Provide the [X, Y] coordinate of the cell's center where the given text is located.  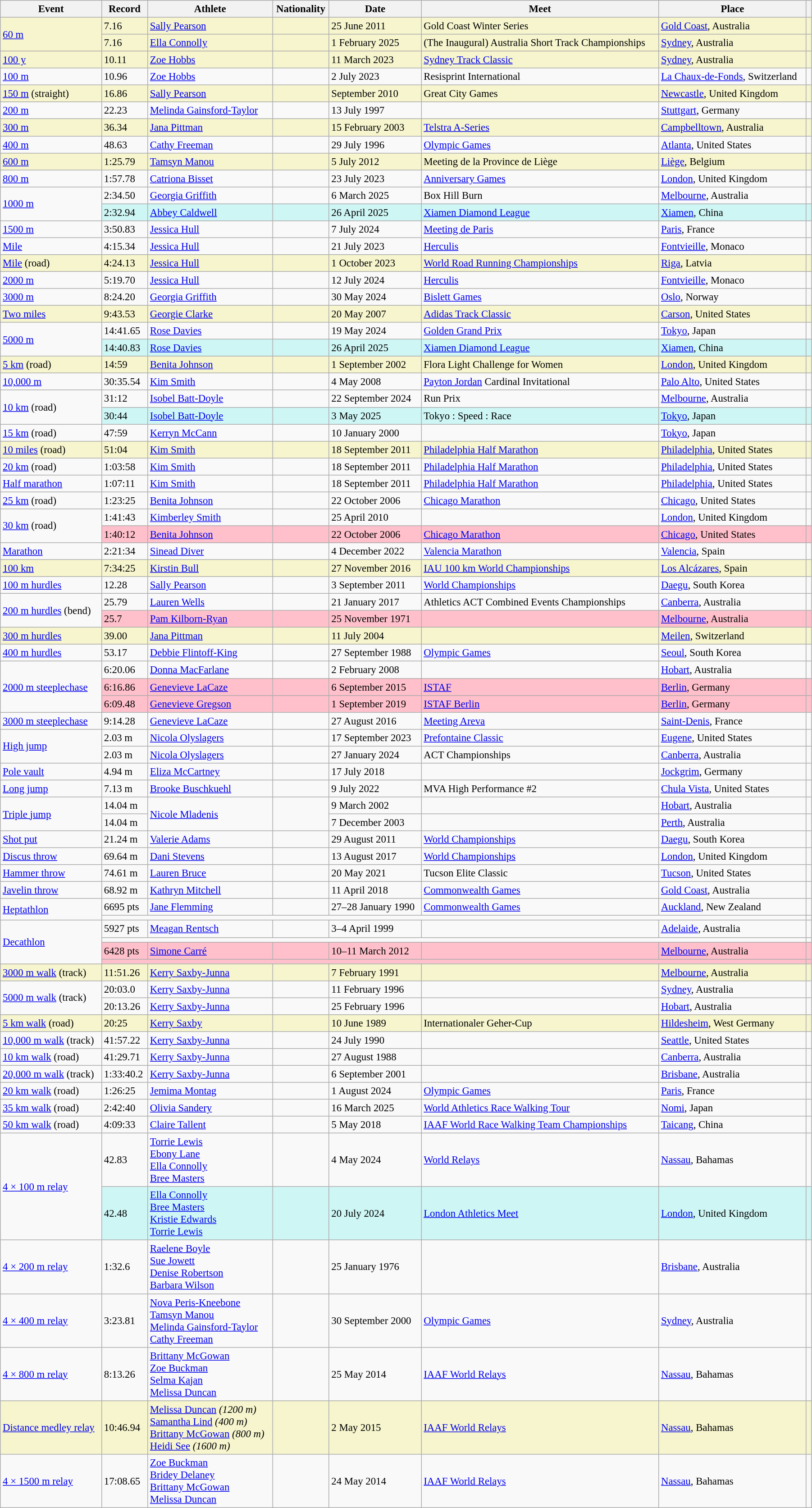
16 March 2025 [375, 1108]
Claire Tallent [210, 1125]
1 October 2023 [375, 263]
21 July 2023 [375, 246]
41:57.22 [124, 1040]
24 May 2014 [375, 1480]
Meeting de Paris [540, 229]
2 February 2008 [375, 670]
Kimberley Smith [210, 518]
World Road Running Championships [540, 263]
20 May 2021 [375, 873]
1 September 2019 [375, 704]
4 × 100 m relay [51, 1187]
Donna MacFarlane [210, 670]
68.92 m [124, 890]
27 November 2016 [375, 568]
Valerie Adams [210, 839]
IAU 100 km World Championships [540, 568]
17 September 2023 [375, 738]
74.61 m [124, 873]
42.48 [124, 1214]
Genevieve Gregson [210, 704]
6 March 2025 [375, 195]
11 February 1996 [375, 990]
Catriona Bisset [210, 179]
200 m [51, 110]
11 July 2004 [375, 636]
Liège, Belgium [733, 161]
600 m [51, 161]
Bislett Games [540, 297]
Riga, Latvia [733, 263]
World Athletics Race Walking Tour [540, 1108]
Chula Vista, United States [733, 788]
Campbelltown, Australia [733, 128]
27 January 2024 [375, 755]
20,000 m walk (track) [51, 1074]
Hammer throw [51, 873]
Raelene BoyleSue JowettDenise RobertsonBarbara Wilson [210, 1267]
100 km [51, 568]
Adidas Track Classic [540, 314]
Sinead Diver [210, 551]
Olivia Sandery [210, 1108]
Auckland, New Zealand [733, 907]
5 July 2012 [375, 161]
(The Inaugural) Australia Short Track Championships [540, 43]
10 June 1989 [375, 1023]
14:41.65 [124, 331]
Torrie LewisEbony LaneElla ConnollyBree Masters [210, 1160]
23 July 2023 [375, 179]
Marathon [51, 551]
Telstra A-Series [540, 128]
10 miles (road) [51, 449]
Payton Jordan Cardinal Invitational [540, 382]
21 January 2017 [375, 602]
6:16.86 [124, 687]
Event [51, 9]
Long jump [51, 788]
Tucson, United States [733, 873]
MVA High Performance #2 [540, 788]
800 m [51, 179]
20:13.26 [124, 1006]
50 km walk (road) [51, 1125]
1000 m [51, 204]
10,000 m walk (track) [51, 1040]
13 August 2017 [375, 857]
24 July 1990 [375, 1040]
5:19.70 [124, 280]
25.7 [124, 619]
Internationaler Geher-Cup [540, 1023]
200 m hurdles (bend) [51, 610]
300 m hurdles [51, 636]
Lauren Bruce [210, 873]
2:21:34 [124, 551]
Taicang, China [733, 1125]
9 March 2002 [375, 806]
11 April 2018 [375, 890]
17:08.65 [124, 1480]
1500 m [51, 229]
10,000 m [51, 382]
Meeting de la Province de Liège [540, 161]
Eliza McCartney [210, 772]
400 m hurdles [51, 653]
2000 m steeplechase [51, 687]
Athletics ACT Combined Events Championships [540, 602]
Heptathlon [51, 909]
12.28 [124, 585]
4 May 2008 [375, 382]
9:14.28 [124, 721]
31:12 [124, 399]
Brittany McGowanZoe BuckmanSelma KajanMelissa Duncan [210, 1374]
Jemima Montag [210, 1091]
Triple jump [51, 814]
8:24.20 [124, 297]
5000 m [51, 339]
3:23.81 [124, 1321]
7 July 2024 [375, 229]
36.34 [124, 128]
25 November 1971 [375, 619]
Lauren Wells [210, 602]
5927 pts [124, 929]
1:23:25 [124, 500]
4:09:33 [124, 1125]
39.00 [124, 636]
Golden Grand Prix [540, 331]
400 m [51, 145]
51:04 [124, 449]
14:59 [124, 365]
22.23 [124, 110]
4 × 200 m relay [51, 1267]
Decathlon [51, 942]
Seattle, United States [733, 1040]
13 July 1997 [375, 110]
Adelaide, Australia [733, 929]
21.24 m [124, 839]
ISTAF Berlin [540, 704]
2:42:40 [124, 1108]
2:34.50 [124, 195]
Anniversary Games [540, 179]
1:57.78 [124, 179]
Place [733, 9]
6695 pts [124, 907]
4 May 2024 [375, 1160]
Valencia, Spain [733, 551]
Brooke Buschkuehl [210, 788]
Palo Alto, United States [733, 382]
14:40.83 [124, 348]
4 × 1500 m relay [51, 1480]
10 January 2000 [375, 433]
20 km walk (road) [51, 1091]
Cathy Freeman [210, 145]
30:44 [124, 416]
Meet [540, 9]
20 May 2007 [375, 314]
Atlanta, United States [733, 145]
1:32.6 [124, 1267]
Melinda Gainsford-Taylor [210, 110]
Pole vault [51, 772]
10:46.94 [124, 1427]
Saint-Denis, France [733, 721]
Sydney Track Classic [540, 60]
Nomi, Japan [733, 1108]
100 m hurdles [51, 585]
11:51.26 [124, 972]
Half marathon [51, 484]
3–4 April 1999 [375, 929]
London Athletics Meet [540, 1214]
150 m (straight) [51, 94]
8:13.26 [124, 1374]
Kirstin Bull [210, 568]
3000 m [51, 297]
10 km (road) [51, 408]
30 May 2024 [375, 297]
100 m [51, 77]
2 July 2023 [375, 77]
15 February 2003 [375, 128]
Flora Light Challenge for Women [540, 365]
Two miles [51, 314]
20 July 2024 [375, 1214]
Newcastle, United Kingdom [733, 94]
30:35.54 [124, 382]
Georgie Clarke [210, 314]
42.83 [124, 1160]
High jump [51, 746]
Jockgrim, Germany [733, 772]
20 km (road) [51, 467]
Meilen, Switzerland [733, 636]
Kerryn McCann [210, 433]
Zoe BuckmanBridey DelaneyBrittany McGowanMelissa Duncan [210, 1480]
Distance medley relay [51, 1427]
25.79 [124, 602]
11 March 2023 [375, 60]
2000 m [51, 280]
27 August 2016 [375, 721]
5 km (road) [51, 365]
Shot put [51, 839]
1 August 2024 [375, 1091]
Hildesheim, West Germany [733, 1023]
Athlete [210, 9]
1:33:40.2 [124, 1074]
Mile (road) [51, 263]
1:26:25 [124, 1091]
10 km walk (road) [51, 1057]
Jane Flemming [210, 907]
2 May 2015 [375, 1427]
Simone Carré [210, 951]
6 September 2015 [375, 687]
27–28 January 1990 [375, 907]
Record [124, 9]
7 February 1991 [375, 972]
25 June 2011 [375, 26]
4 × 800 m relay [51, 1374]
Oslo, Norway [733, 297]
20:03.0 [124, 990]
60 m [51, 34]
47:59 [124, 433]
Box Hill Burn [540, 195]
7.13 m [124, 788]
4:24.13 [124, 263]
Abbey Caldwell [210, 212]
Dani Stevens [210, 857]
5 May 2018 [375, 1125]
1:40:12 [124, 534]
Ella ConnollyBree MastersKristie EdwardsTorrie Lewis [210, 1214]
100 y [51, 60]
Date [375, 9]
1 February 2025 [375, 43]
4 × 400 m relay [51, 1321]
7 December 2003 [375, 822]
17 July 2018 [375, 772]
30 September 2000 [375, 1321]
5000 m walk (track) [51, 998]
10.11 [124, 60]
Nationality [301, 9]
1:07:11 [124, 484]
Resisprint International [540, 77]
25 May 2014 [375, 1374]
25 February 1996 [375, 1006]
Gold Coast Winter Series [540, 26]
Nicole Mladenis [210, 814]
35 km walk (road) [51, 1108]
5 km walk (road) [51, 1023]
Nova Peris-KneeboneTamsyn ManouMelinda Gainsford-TaylorCathy Freeman [210, 1321]
4.94 m [124, 772]
3 September 2011 [375, 585]
Mile [51, 246]
Great City Games [540, 94]
53.17 [124, 653]
4 December 2022 [375, 551]
3000 m walk (track) [51, 972]
Eugene, United States [733, 738]
Run Prix [540, 399]
World Relays [540, 1160]
3000 m steeplechase [51, 721]
300 m [51, 128]
69.64 m [124, 857]
16.86 [124, 94]
Perth, Australia [733, 822]
Prefontaine Classic [540, 738]
12 July 2024 [375, 280]
6 September 2001 [375, 1074]
25 April 2010 [375, 518]
1:25.79 [124, 161]
Debbie Flintoff-King [210, 653]
6428 pts [124, 951]
Kerry Saxby [210, 1023]
27 September 1988 [375, 653]
22 September 2024 [375, 399]
29 August 2011 [375, 839]
9 July 2022 [375, 788]
ACT Championships [540, 755]
Tucson Elite Classic [540, 873]
Seoul, South Korea [733, 653]
41:29.71 [124, 1057]
10–11 March 2012 [375, 951]
Stuttgart, Germany [733, 110]
Los Alcázares, Spain [733, 568]
25 January 1976 [375, 1267]
6:09.48 [124, 704]
29 July 1996 [375, 145]
10.96 [124, 77]
2:32.94 [124, 212]
Pam Kilborn-Ryan [210, 619]
Meeting Areva [540, 721]
19 May 2024 [375, 331]
Melissa Duncan (1200 m)Samantha Lind (400 m)Brittany McGowan (800 m)Heidi See (1600 m) [210, 1427]
27 August 1988 [375, 1057]
3 May 2025 [375, 416]
25 km (road) [51, 500]
4:15.34 [124, 246]
15 km (road) [51, 433]
7:34:25 [124, 568]
Javelin throw [51, 890]
Discus throw [51, 857]
20:25 [124, 1023]
La Chaux-de-Fonds, Switzerland [733, 77]
September 2010 [375, 94]
1 September 2002 [375, 365]
Tamsyn Manou [210, 161]
30 km (road) [51, 526]
1:03:58 [124, 467]
48.63 [124, 145]
ISTAF [540, 687]
Carson, United States [733, 314]
6:20.06 [124, 670]
Tokyo : Speed : Race [540, 416]
Valencia Marathon [540, 551]
9:43.53 [124, 314]
IAAF World Race Walking Team Championships [540, 1125]
Meagan Rentsch [210, 929]
3:50.83 [124, 229]
1:41:43 [124, 518]
Kathryn Mitchell [210, 890]
Ella Connolly [210, 43]
